Return the (x, y) coordinate for the center point of the cell that contains the specified text.  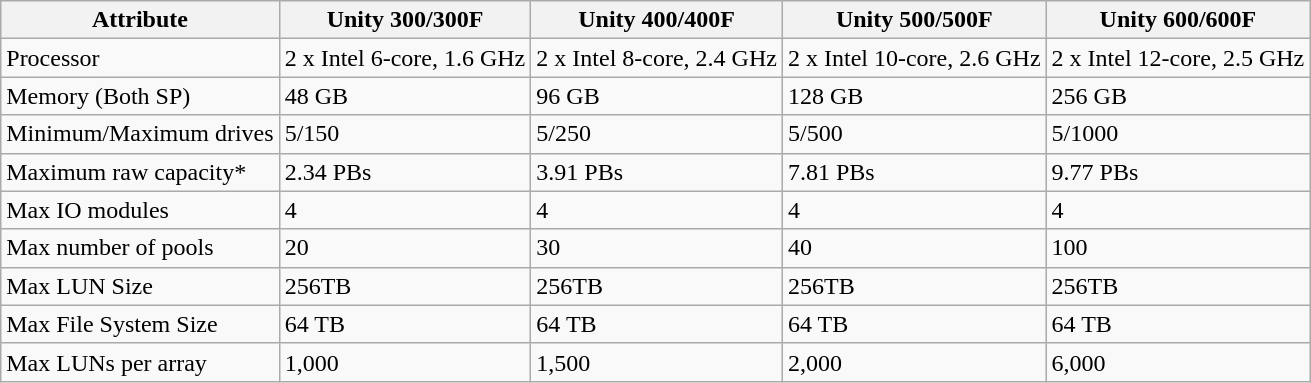
2.34 PBs (405, 172)
2 x Intel 10-core, 2.6 GHz (914, 58)
2,000 (914, 362)
Processor (140, 58)
Minimum/Maximum drives (140, 134)
Unity 500/500F (914, 20)
30 (657, 248)
Max number of pools (140, 248)
1,500 (657, 362)
48 GB (405, 96)
40 (914, 248)
Attribute (140, 20)
5/150 (405, 134)
Max LUNs per array (140, 362)
5/250 (657, 134)
Max LUN Size (140, 286)
Unity 400/400F (657, 20)
Max File System Size (140, 324)
Maximum raw capacity* (140, 172)
100 (1178, 248)
256 GB (1178, 96)
20 (405, 248)
Unity 300/300F (405, 20)
2 x Intel 12-core, 2.5 GHz (1178, 58)
5/1000 (1178, 134)
5/500 (914, 134)
128 GB (914, 96)
6,000 (1178, 362)
7.81 PBs (914, 172)
96 GB (657, 96)
9.77 PBs (1178, 172)
Unity 600/600F (1178, 20)
2 x Intel 6-core, 1.6 GHz (405, 58)
3.91 PBs (657, 172)
1,000 (405, 362)
Max IO modules (140, 210)
Memory (Both SP) (140, 96)
2 x Intel 8-core, 2.4 GHz (657, 58)
